Return the (X, Y) coordinate for the center point of the cell that contains the specified text.  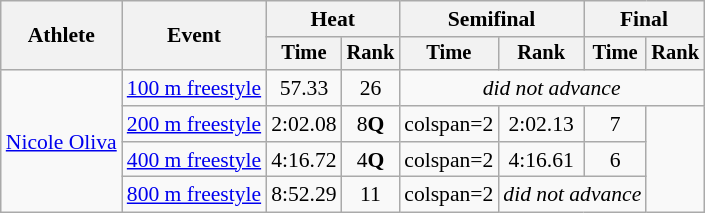
8Q (371, 124)
Athlete (62, 36)
8:52.29 (304, 195)
Event (194, 36)
2:02.08 (304, 124)
800 m freestyle (194, 195)
11 (371, 195)
4:16.72 (304, 160)
4:16.61 (541, 160)
2:02.13 (541, 124)
Semifinal (492, 19)
400 m freestyle (194, 160)
7 (615, 124)
4Q (371, 160)
100 m freestyle (194, 88)
26 (371, 88)
6 (615, 160)
Heat (332, 19)
Nicole Oliva (62, 141)
57.33 (304, 88)
200 m freestyle (194, 124)
Final (644, 19)
